Provide the [x, y] coordinate of the cell's center where the given text is located.  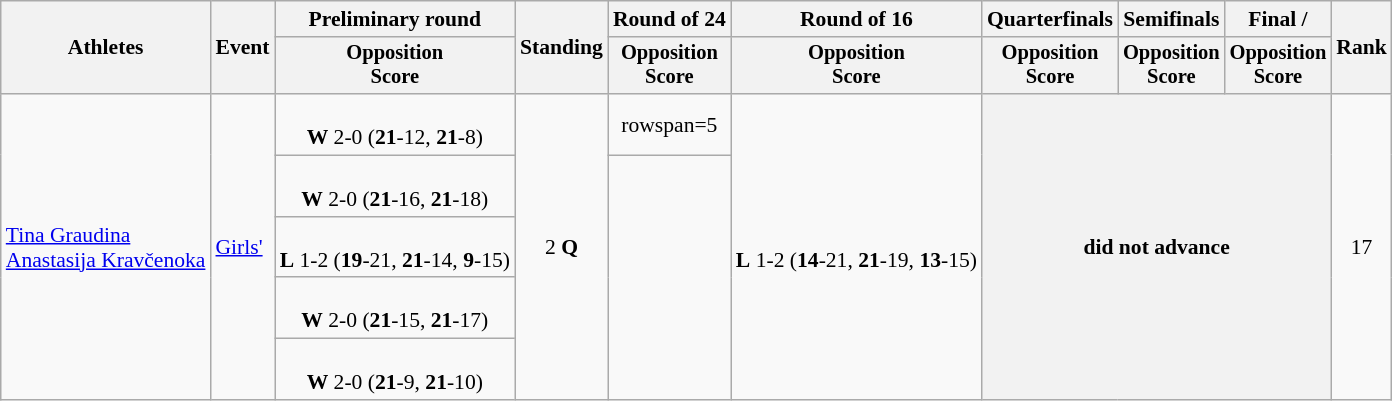
L 1-2 (19-21, 21-14, 9-15) [395, 248]
Rank [1362, 48]
Standing [562, 48]
Round of 16 [856, 19]
Tina GraudinaAnastasija Kravčenoka [106, 247]
L 1-2 (14-21, 21-19, 13-15) [856, 247]
rowspan=5 [670, 124]
Round of 24 [670, 19]
W 2-0 (21-16, 21-18) [395, 186]
2 Q [562, 247]
Quarterfinals [1050, 19]
Preliminary round [395, 19]
Event [242, 48]
Girls' [242, 247]
W 2-0 (21-15, 21-17) [395, 308]
Final / [1278, 19]
Semifinals [1172, 19]
Athletes [106, 48]
W 2-0 (21-9, 21-10) [395, 370]
W 2-0 (21-12, 21-8) [395, 124]
17 [1362, 247]
did not advance [1156, 247]
